Pinpoint the cell where the given text exists, returning its [x, y] midpoint coordinate. 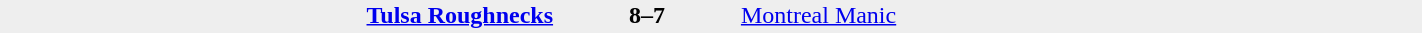
8–7 [648, 15]
Montreal Manic [910, 15]
Tulsa Roughnecks [384, 15]
